Detect which cell encompasses the target text, then output its (X, Y) center coordinate. 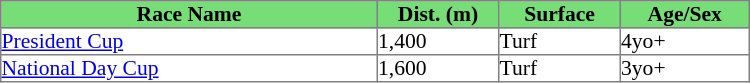
4yo+ (684, 42)
Race Name (189, 14)
Age/Sex (684, 14)
1,400 (438, 42)
National Day Cup (189, 68)
3yo+ (684, 68)
Dist. (m) (438, 14)
Surface (560, 14)
President Cup (189, 42)
1,600 (438, 68)
